Scan for the cell matching the given text and deliver its (X, Y) coordinate at center. 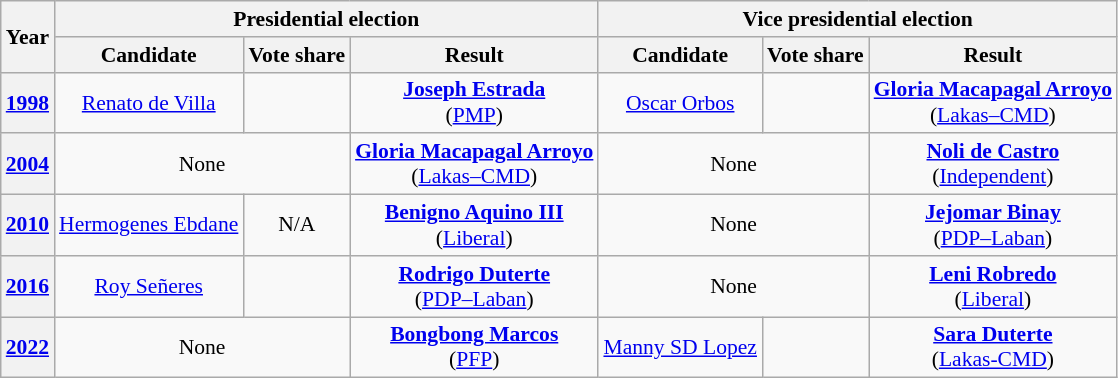
1998 (28, 102)
Roy Señeres (148, 286)
Presidential election (326, 19)
Noli de Castro(Independent) (993, 164)
Bongbong Marcos(PFP) (474, 348)
Joseph Estrada(PMP) (474, 102)
2022 (28, 348)
Leni Robredo(Liberal) (993, 286)
Rodrigo Duterte(PDP–Laban) (474, 286)
2016 (28, 286)
Sara Duterte(Lakas-CMD) (993, 348)
N/A (296, 226)
2010 (28, 226)
2004 (28, 164)
Vice presidential election (858, 19)
Year (28, 36)
Jejomar Binay(PDP–Laban) (993, 226)
Renato de Villa (148, 102)
Oscar Orbos (680, 102)
Benigno Aquino III(Liberal) (474, 226)
Hermogenes Ebdane (148, 226)
Manny SD Lopez (680, 348)
